Provide the [X, Y] coordinate of the cell's center where the given text is located.  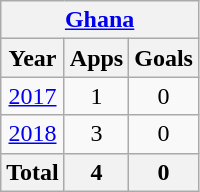
4 [96, 172]
3 [96, 134]
Goals [164, 58]
2017 [33, 96]
Year [33, 58]
Ghana [100, 20]
1 [96, 96]
Total [33, 172]
Apps [96, 58]
2018 [33, 134]
